Capture the cell that displays the provided text and extract its (x, y) central coordinate. 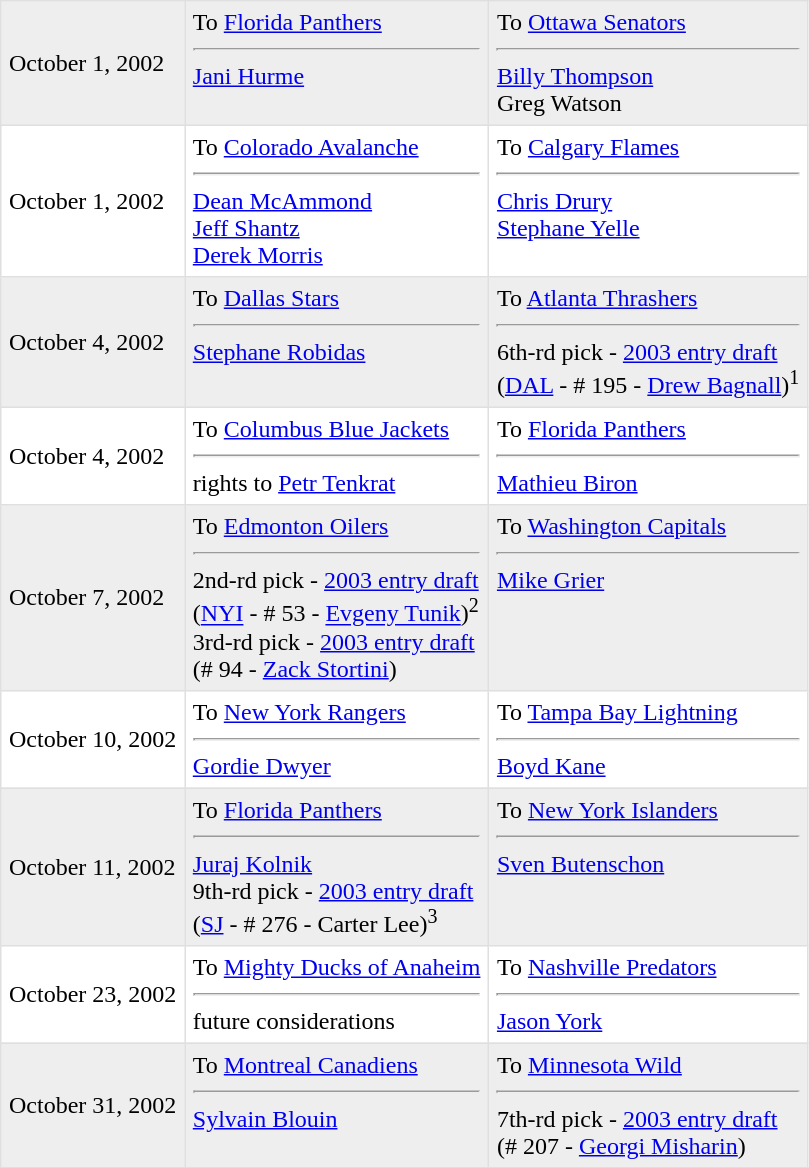
To Florida PanthersJuraj Kolnik9th-rd pick - 2003 entry draft(SJ - # 276 - Carter Lee)3 (337, 867)
To Edmonton Oilers2nd-rd pick - 2003 entry draft(NYI - # 53 - Evgeny Tunik)23rd-rd pick - 2003 entry draft(# 94 - Zack Stortini) (337, 598)
To Mighty Ducks of Anaheimfuture considerations (337, 995)
To Ottawa SenatorsBilly ThompsonGreg Watson (648, 63)
To Columbus Blue Jacketsrights to Petr Tenkrat (337, 457)
To Calgary Flames Chris Drury Stephane Yelle (648, 201)
To Montreal CanadiensSylvain Blouin (337, 1105)
October 11, 2002 (93, 867)
October 23, 2002 (93, 995)
October 31, 2002 (93, 1105)
To Florida PanthersJani Hurme (337, 63)
To Tampa Bay LightningBoyd Kane (648, 739)
To Minnesota Wild7th-rd pick - 2003 entry draft(# 207 - Georgi Misharin) (648, 1105)
To Dallas StarsStephane Robidas (337, 342)
To Nashville PredatorsJason York (648, 995)
To Florida PanthersMathieu Biron (648, 457)
October 7, 2002 (93, 598)
To New York IslandersSven Butenschon (648, 867)
To Washington CapitalsMike Grier (648, 598)
October 10, 2002 (93, 739)
To Atlanta Thrashers6th-rd pick - 2003 entry draft(DAL - # 195 - Drew Bagnall)1 (648, 342)
To New York RangersGordie Dwyer (337, 739)
To Colorado Avalanche Dean McAmmond Jeff Shantz Derek Morris (337, 201)
